Detect which cell encompasses the target text, then output its [x, y] center coordinate. 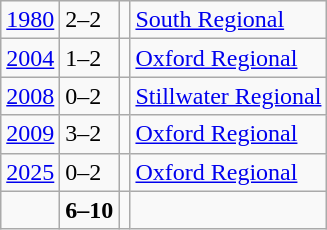
2025 [30, 172]
2004 [30, 58]
South Regional [228, 20]
3–2 [90, 134]
1980 [30, 20]
2–2 [90, 20]
6–10 [90, 210]
2008 [30, 96]
1–2 [90, 58]
Stillwater Regional [228, 96]
2009 [30, 134]
